Extract the [X, Y] coordinate from the center of the cell holding the provided text.  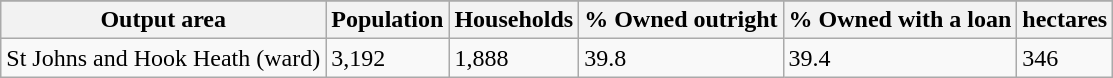
% Owned outright [681, 20]
Output area [164, 20]
3,192 [388, 58]
39.4 [900, 58]
Population [388, 20]
39.8 [681, 58]
% Owned with a loan [900, 20]
346 [1065, 58]
Households [514, 20]
St Johns and Hook Heath (ward) [164, 58]
hectares [1065, 20]
1,888 [514, 58]
